For the text-containing cell, return its midpoint in [X, Y] coordinate format. 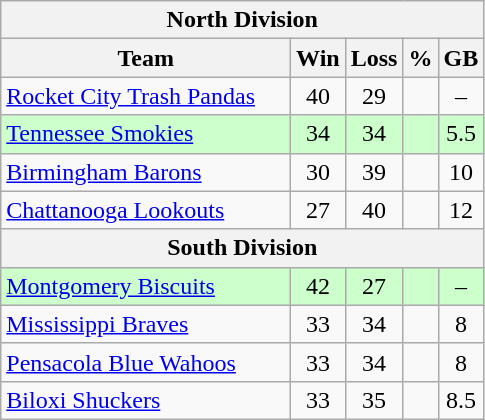
Biloxi Shuckers [146, 400]
North Division [242, 20]
12 [461, 210]
Pensacola Blue Wahoos [146, 362]
39 [374, 172]
Tennessee Smokies [146, 134]
% [420, 58]
30 [318, 172]
5.5 [461, 134]
Win [318, 58]
8.5 [461, 400]
Chattanooga Lookouts [146, 210]
Team [146, 58]
Rocket City Trash Pandas [146, 96]
29 [374, 96]
South Division [242, 248]
Birmingham Barons [146, 172]
35 [374, 400]
Montgomery Biscuits [146, 286]
GB [461, 58]
42 [318, 286]
Mississippi Braves [146, 324]
Loss [374, 58]
10 [461, 172]
